Identify which cell holds the provided text, then report its [X, Y] central coordinate. 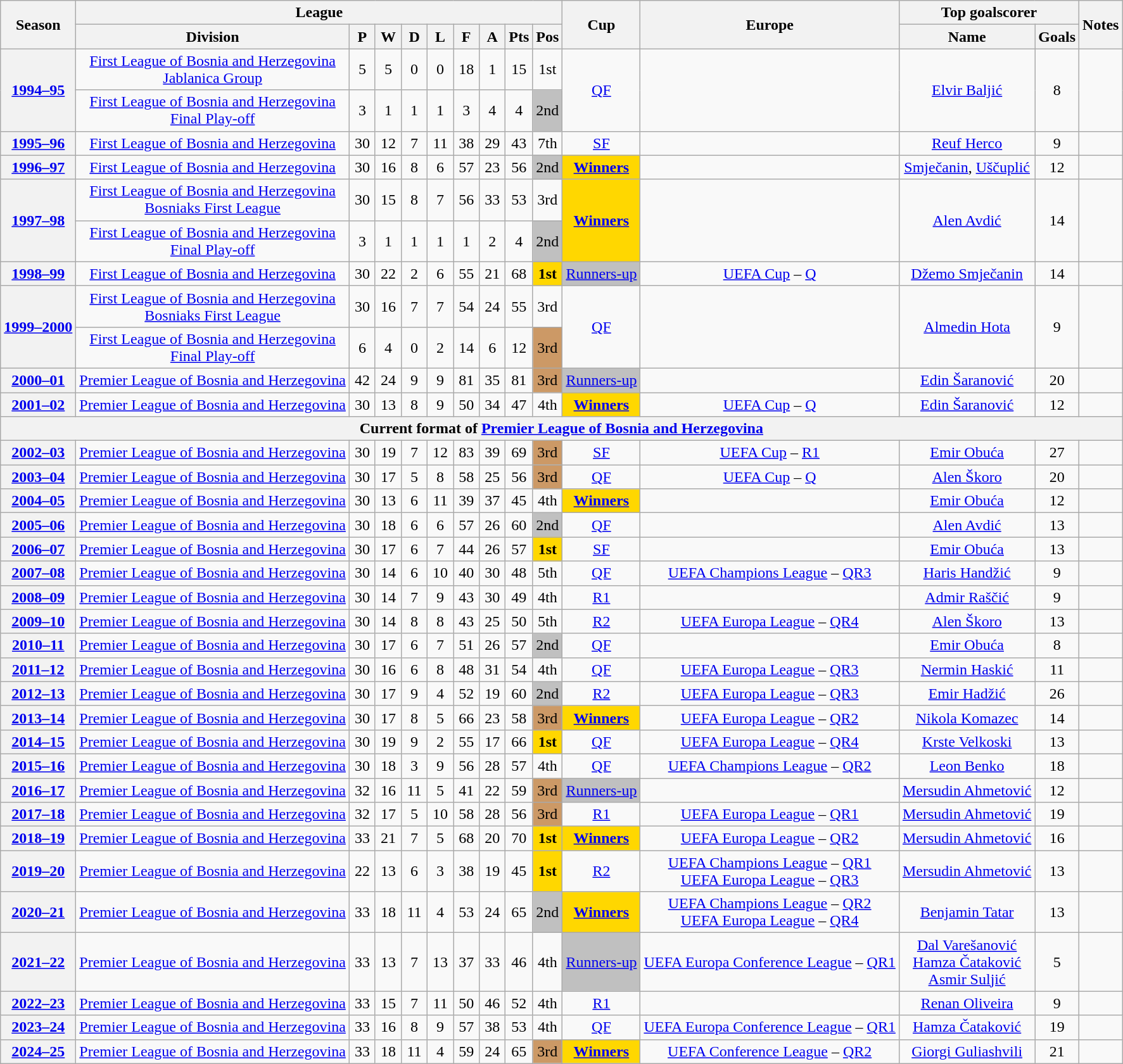
2024–25 [38, 1051]
31 [493, 669]
1995–96 [38, 143]
A [493, 37]
1998–99 [38, 274]
2018–19 [38, 839]
UEFA Conference League – QR2 [770, 1051]
Elvir Baljić [967, 90]
Name [967, 37]
Pts [519, 37]
Haris Handžić [967, 573]
Nikola Komazec [967, 718]
2004–05 [38, 501]
2002–03 [38, 453]
2003–04 [38, 477]
Goals [1057, 37]
L [441, 37]
29 [493, 143]
27 [1057, 453]
UEFA Champions League – QR1 UEFA Europa League – QR3 [770, 871]
1996–97 [38, 167]
UEFA Champions League – QR2 UEFA Europa League – QR4 [770, 912]
2012–13 [38, 693]
2007–08 [38, 573]
UEFA Champions League – QR3 [770, 573]
Europe [770, 25]
Hamza Čataković [967, 1027]
Emir Hadžić [967, 693]
2010–11 [38, 645]
2014–15 [38, 742]
42 [362, 380]
First League of Bosnia and HerzegovinaJablanica Group [213, 70]
1997–98 [38, 220]
2023–24 [38, 1027]
Top goalscorer [989, 13]
34 [493, 405]
Giorgi Guliashvili [967, 1051]
2019–20 [38, 871]
Dal VarešanovićHamza ČatakovićAsmir Suljić [967, 962]
Nermin Haskić [967, 669]
League [319, 13]
2021–22 [38, 962]
Admir Raščić [967, 597]
Cup [602, 25]
2000–01 [38, 380]
UEFA Europa League – QR1 [770, 814]
2011–12 [38, 669]
69 [519, 453]
2009–10 [38, 621]
W [388, 37]
Notes [1101, 25]
Krste Velkoski [967, 742]
2013–14 [38, 718]
49 [519, 597]
83 [466, 453]
51 [466, 645]
2015–16 [38, 766]
2016–17 [38, 790]
Reuf Herco [967, 143]
7th [547, 143]
44 [466, 549]
41 [466, 790]
40 [466, 573]
2020–21 [38, 912]
1999–2000 [38, 327]
UEFA Champions League – QR2 [770, 766]
2008–09 [38, 597]
Division [213, 37]
2022–23 [38, 1003]
P [362, 37]
1994–95 [38, 90]
Smječanin, Uščuplić [967, 167]
Benjamin Tatar [967, 912]
2005–06 [38, 525]
2001–02 [38, 405]
35 [493, 380]
70 [519, 839]
47 [519, 405]
2017–18 [38, 814]
Džemo Smječanin [967, 274]
D [414, 37]
UEFA Cup – R1 [770, 453]
Season [38, 25]
Pos [547, 37]
Renan Oliveira [967, 1003]
F [466, 37]
Leon Benko [967, 766]
Almedin Hota [967, 327]
Current format of Premier League of Bosnia and Herzegovina [561, 429]
2006–07 [38, 549]
